Detect which cell encompasses the target text, then output its (X, Y) center coordinate. 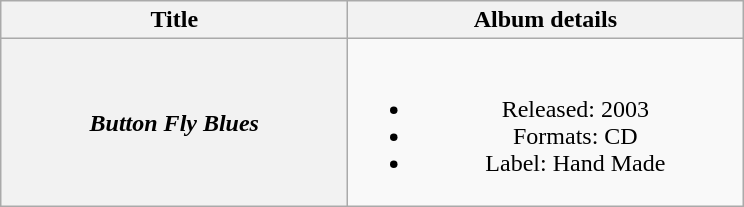
Released: 2003Formats: CDLabel: Hand Made (546, 122)
Title (174, 20)
Button Fly Blues (174, 122)
Album details (546, 20)
